Extract the [x, y] coordinate from the center of the cell holding the provided text.  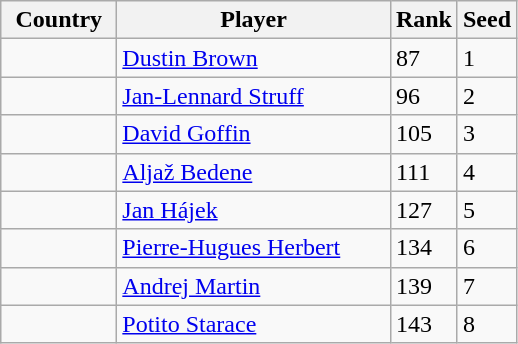
139 [424, 286]
Jan Hájek [254, 210]
111 [424, 172]
5 [486, 210]
7 [486, 286]
2 [486, 96]
8 [486, 324]
96 [424, 96]
David Goffin [254, 134]
127 [424, 210]
6 [486, 248]
Aljaž Bedene [254, 172]
105 [424, 134]
Jan-Lennard Struff [254, 96]
3 [486, 134]
143 [424, 324]
4 [486, 172]
Rank [424, 20]
Pierre-Hugues Herbert [254, 248]
Andrej Martin [254, 286]
Seed [486, 20]
Dustin Brown [254, 58]
134 [424, 248]
Potito Starace [254, 324]
Country [59, 20]
1 [486, 58]
87 [424, 58]
Player [254, 20]
